Search for the cell housing the specified text and yield its (X, Y) center coordinate. 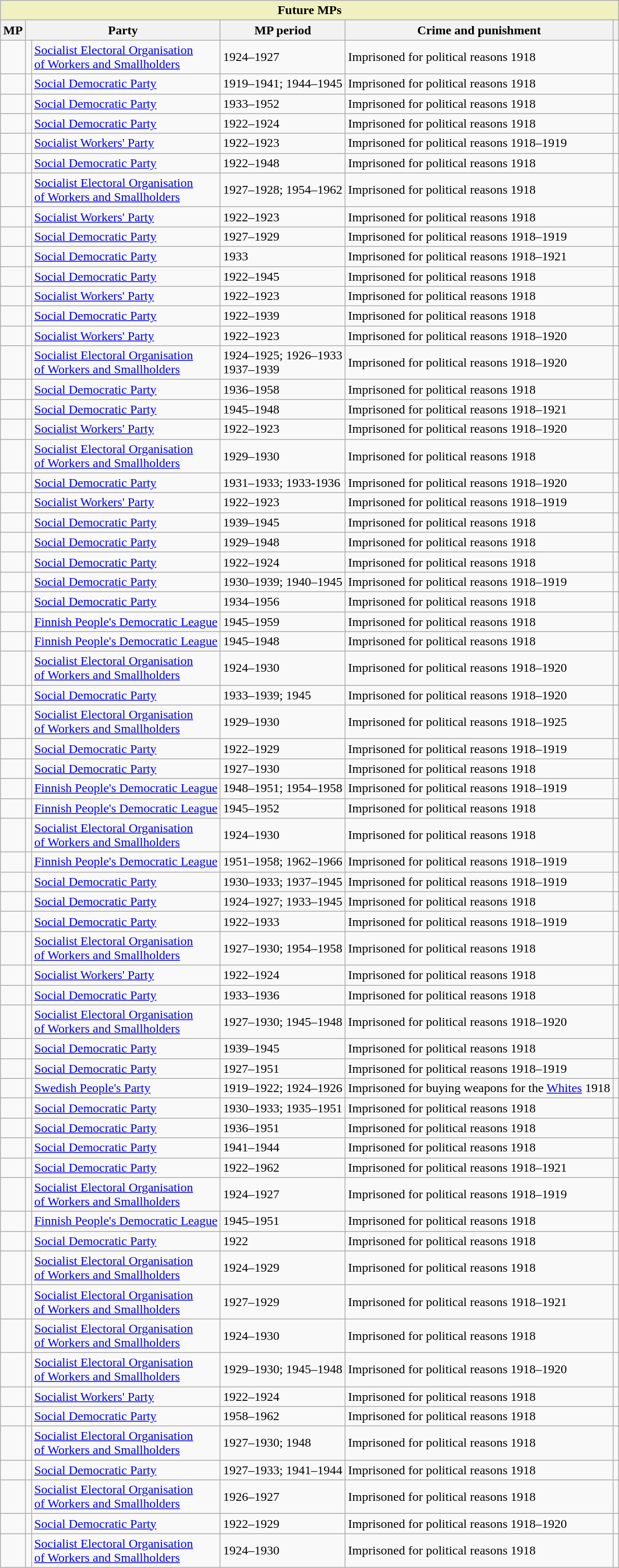
1927–1933; 1941–1944 (283, 1470)
1931–1933; 1933-1936 (283, 483)
1922–1945 (283, 277)
1958–1962 (283, 1416)
1930–1933; 1935–1951 (283, 1108)
1945–1959 (283, 621)
1922–1933 (283, 921)
1936–1958 (283, 390)
1927–1930; 1948 (283, 1444)
1941–1944 (283, 1148)
1930–1933; 1937–1945 (283, 882)
1922–1962 (283, 1168)
MP period (283, 30)
1927–1930 (283, 769)
Crime and punishment (479, 30)
1926–1927 (283, 1497)
1933 (283, 256)
1929–1948 (283, 542)
MP (13, 30)
1927–1930; 1945–1948 (283, 1022)
1945–1952 (283, 808)
1936–1951 (283, 1128)
1951–1958; 1962–1966 (283, 862)
1924–1925; 1926–19331937–1939 (283, 362)
1930–1939; 1940–1945 (283, 582)
Future MPs (309, 10)
1919–1941; 1944–1945 (283, 84)
1934–1956 (283, 601)
Party (123, 30)
1948–1951; 1954–1958 (283, 788)
1933–1952 (283, 104)
1933–1939; 1945 (283, 695)
1924–1929 (283, 1268)
1927–1928; 1954–1962 (283, 190)
Imprisoned for political reasons 1918–1925 (479, 722)
1945–1951 (283, 1221)
1927–1930; 1954–1958 (283, 948)
1922–1948 (283, 163)
1929–1930; 1945–1948 (283, 1370)
1922–1939 (283, 316)
Swedish People's Party (126, 1088)
1919–1922; 1924–1926 (283, 1088)
1933–1936 (283, 995)
1927–1951 (283, 1069)
1922 (283, 1241)
1924–1927; 1933–1945 (283, 901)
Imprisoned for buying weapons for the Whites 1918 (479, 1088)
